Scan for the cell matching the given text and deliver its [X, Y] coordinate at center. 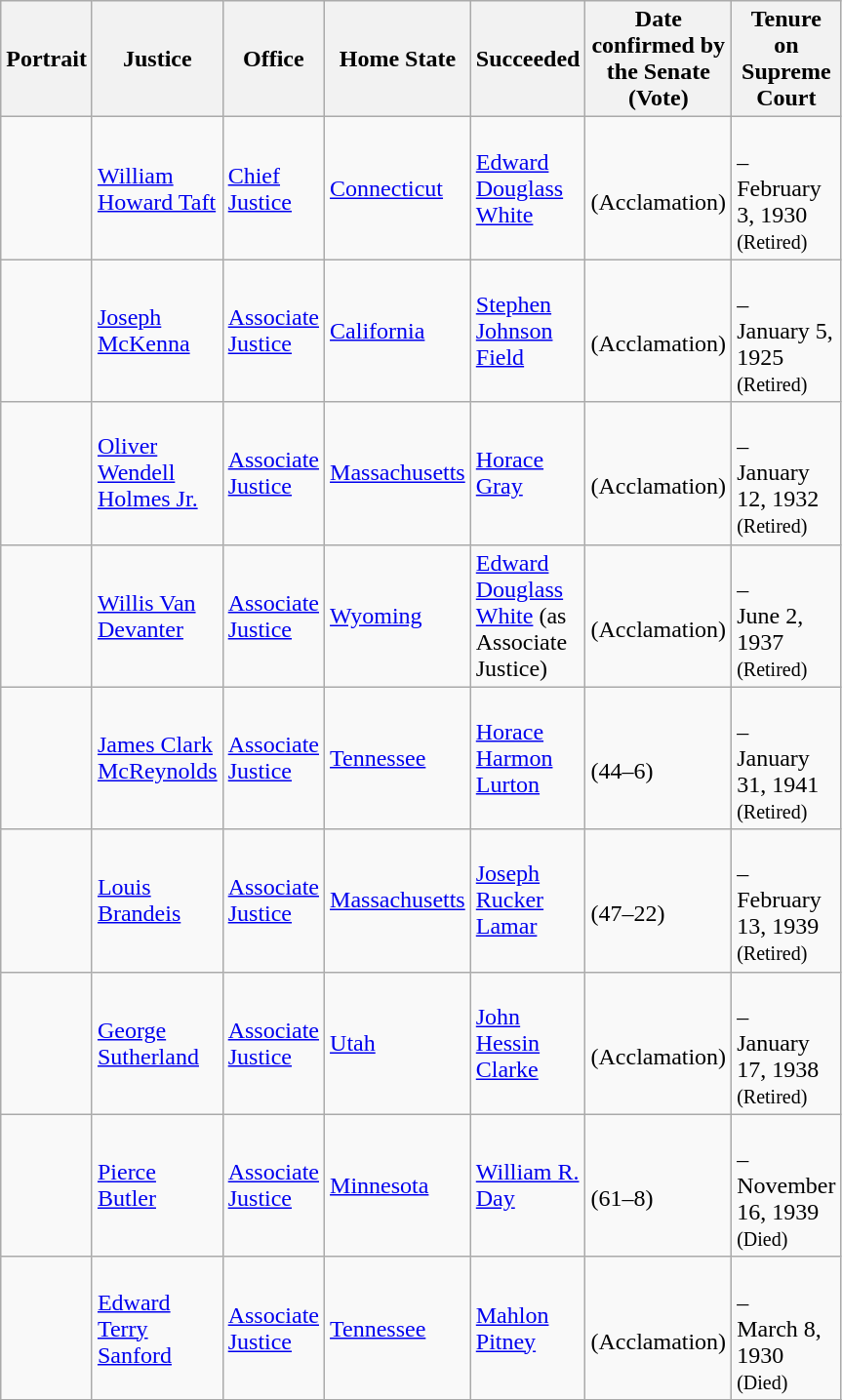
Succeeded [528, 59]
–February 13, 1939(Retired) [786, 900]
Edward Douglass White [528, 188]
James Clark McReynolds [157, 758]
–January 12, 1932(Retired) [786, 473]
–January 17, 1938(Retired) [786, 1043]
–March 8, 1930(Died) [786, 1328]
Joseph McKenna [157, 331]
Edward Douglass White (as Associate Justice) [528, 616]
Date confirmed by the Senate(Vote) [659, 59]
–November 16, 1939(Died) [786, 1185]
John Hessin Clarke [528, 1043]
Joseph Rucker Lamar [528, 900]
–February 3, 1930(Retired) [786, 188]
–January 5, 1925(Retired) [786, 331]
Home State [398, 59]
Louis Brandeis [157, 900]
(61–8) [659, 1185]
Willis Van Devanter [157, 616]
Pierce Butler [157, 1185]
(44–6) [659, 758]
Office [273, 59]
Tenure on Supreme Court [786, 59]
William Howard Taft [157, 188]
Wyoming [398, 616]
Utah [398, 1043]
Minnesota [398, 1185]
Horace Gray [528, 473]
George Sutherland [157, 1043]
Portrait [47, 59]
Horace Harmon Lurton [528, 758]
(47–22) [659, 900]
Mahlon Pitney [528, 1328]
Justice [157, 59]
Stephen Johnson Field [528, 331]
Edward Terry Sanford [157, 1328]
–January 31, 1941(Retired) [786, 758]
California [398, 331]
–June 2, 1937(Retired) [786, 616]
Chief Justice [273, 188]
William R. Day [528, 1185]
Connecticut [398, 188]
Oliver Wendell Holmes Jr. [157, 473]
